For the text-containing cell, return its midpoint in (x, y) coordinate format. 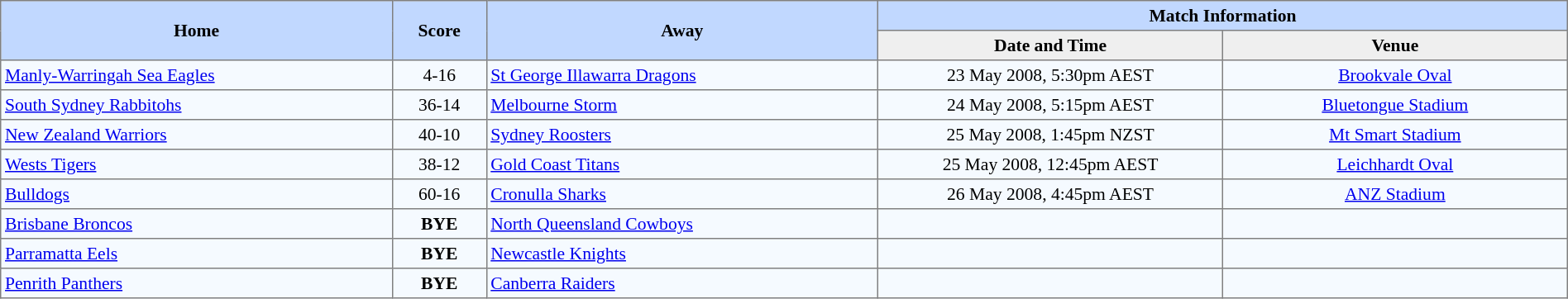
23 May 2008, 5:30pm AEST (1050, 75)
Away (682, 31)
Brookvale Oval (1394, 75)
Melbourne Storm (682, 105)
36-14 (439, 105)
Bluetongue Stadium (1394, 105)
24 May 2008, 5:15pm AEST (1050, 105)
Mt Smart Stadium (1394, 135)
St George Illawarra Dragons (682, 75)
Penrith Panthers (197, 283)
40-10 (439, 135)
Sydney Roosters (682, 135)
Score (439, 31)
25 May 2008, 1:45pm NZST (1050, 135)
Manly-Warringah Sea Eagles (197, 75)
New Zealand Warriors (197, 135)
South Sydney Rabbitohs (197, 105)
Brisbane Broncos (197, 224)
Parramatta Eels (197, 254)
Home (197, 31)
North Queensland Cowboys (682, 224)
Bulldogs (197, 194)
60-16 (439, 194)
Cronulla Sharks (682, 194)
Leichhardt Oval (1394, 164)
26 May 2008, 4:45pm AEST (1050, 194)
4-16 (439, 75)
Canberra Raiders (682, 283)
Newcastle Knights (682, 254)
Match Information (1223, 16)
25 May 2008, 12:45pm AEST (1050, 164)
ANZ Stadium (1394, 194)
Date and Time (1050, 45)
Wests Tigers (197, 164)
38-12 (439, 164)
Venue (1394, 45)
Gold Coast Titans (682, 164)
